Provide the (X, Y) coordinate of the cell's center where the given text is located.  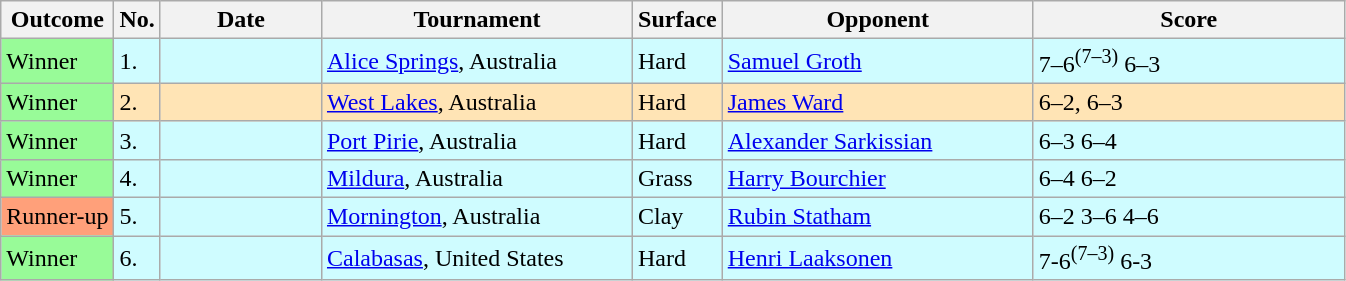
6–2 3–6 4–6 (1188, 217)
Samuel Groth (878, 62)
Runner-up (58, 217)
Clay (678, 217)
3. (137, 140)
Surface (678, 20)
4. (137, 178)
Rubin Statham (878, 217)
6–3 6–4 (1188, 140)
Mildura, Australia (476, 178)
Henri Laaksonen (878, 258)
Mornington, Australia (476, 217)
1. (137, 62)
Score (1188, 20)
2. (137, 102)
Alice Springs, Australia (476, 62)
Calabasas, United States (476, 258)
Date (240, 20)
James Ward (878, 102)
6. (137, 258)
6–4 6–2 (1188, 178)
No. (137, 20)
7–6(7–3) 6–3 (1188, 62)
Opponent (878, 20)
5. (137, 217)
Grass (678, 178)
Tournament (476, 20)
7-6(7–3) 6-3 (1188, 258)
Harry Bourchier (878, 178)
6–2, 6–3 (1188, 102)
West Lakes, Australia (476, 102)
Outcome (58, 20)
Port Pirie, Australia (476, 140)
Alexander Sarkissian (878, 140)
